Return the (x, y) coordinate for the center point of the cell that contains the specified text.  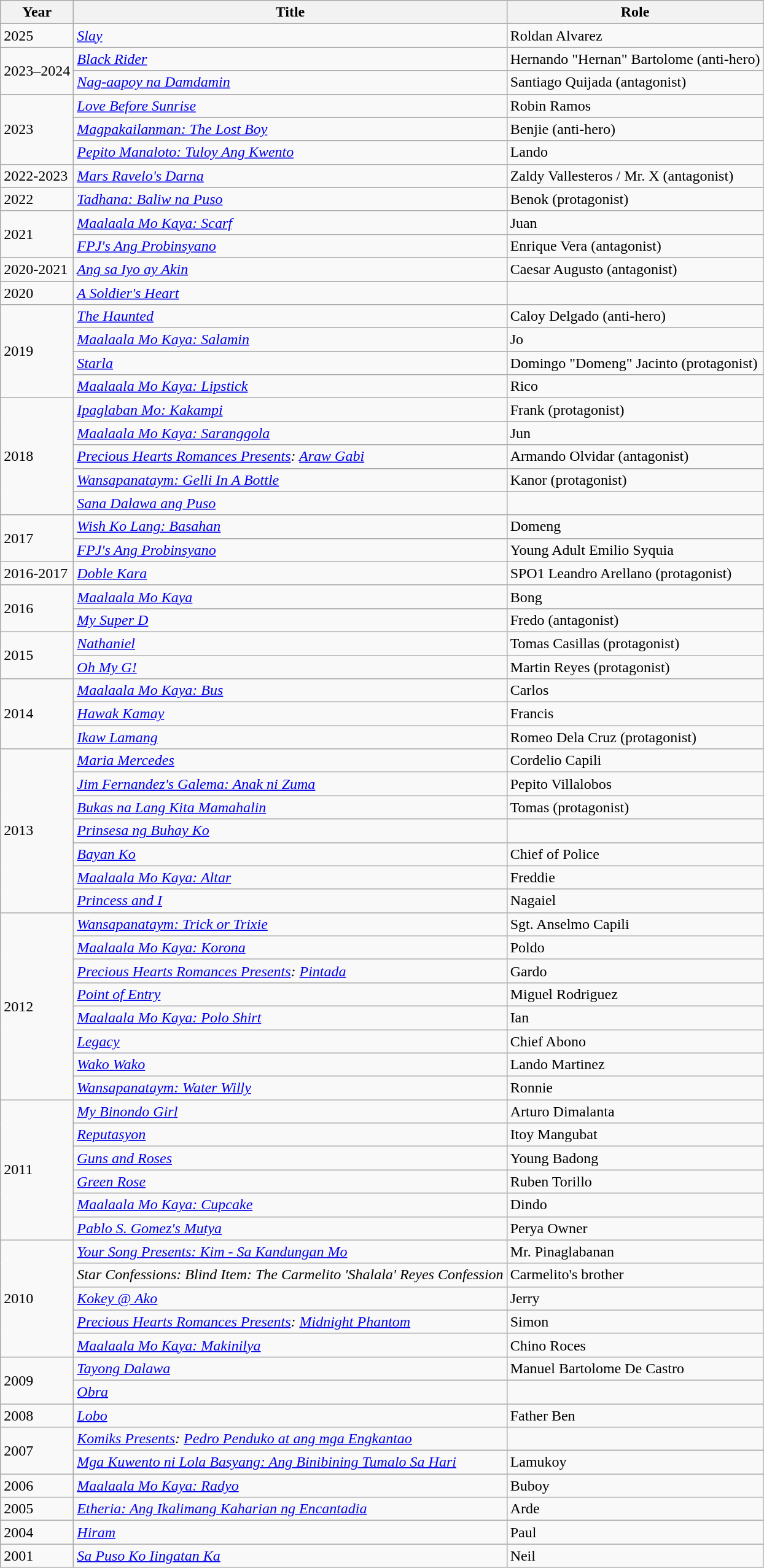
2016-2017 (37, 573)
Precious Hearts Romances Presents: Araw Gabi (290, 457)
Tomas Casillas (protagonist) (635, 643)
Pablo S. Gomez's Mutya (290, 1228)
Caloy Delgado (anti-hero) (635, 316)
2012 (37, 1006)
The Haunted (290, 316)
2020 (37, 293)
Wansapanataym: Trick or Trixie (290, 924)
Nag-aapoy na Damdamin (290, 82)
Martin Reyes (protagonist) (635, 667)
2023 (37, 129)
Maalaala Mo Kaya: Korona (290, 947)
2020-2021 (37, 269)
Romeo Dela Cruz (protagonist) (635, 737)
Mr. Pinaglabanan (635, 1252)
Chino Roces (635, 1345)
Maalaala Mo Kaya: Radyo (290, 1486)
2015 (37, 655)
Maalaala Mo Kaya: Lipstick (290, 386)
Slay (290, 36)
Maria Mercedes (290, 761)
Maalaala Mo Kaya: Altar (290, 877)
My Binondo Girl (290, 1111)
Reputasyon (290, 1135)
Paul (635, 1532)
2021 (37, 234)
Legacy (290, 1041)
Benjie (anti-hero) (635, 129)
Domeng (635, 527)
Precious Hearts Romances Presents: Pintada (290, 971)
Komiks Presents: Pedro Penduko at ang mga Engkantao (290, 1439)
Guns and Roses (290, 1158)
Bukas na Lang Kita Mamahalin (290, 807)
Doble Kara (290, 573)
Sgt. Anselmo Capili (635, 924)
Father Ben (635, 1415)
Frank (protagonist) (635, 410)
Bayan Ko (290, 854)
Young Adult Emilio Syquia (635, 550)
Perya Owner (635, 1228)
2017 (37, 538)
Maalaala Mo Kaya: Cupcake (290, 1205)
Wansapanataym: Water Willy (290, 1088)
Oh My G! (290, 667)
Ruben Torillo (635, 1182)
Tadhana: Baliw na Puso (290, 199)
Maalaala Mo Kaya (290, 597)
Lando (635, 152)
Title (290, 12)
2018 (37, 457)
Kokey @ Ako (290, 1298)
2016 (37, 608)
Jun (635, 433)
Role (635, 12)
2004 (37, 1532)
Princess and I (290, 901)
Hawak Kamay (290, 714)
Hiram (290, 1532)
Ronnie (635, 1088)
Tayong Dalawa (290, 1368)
Maalaala Mo Kaya: Bus (290, 691)
Mars Ravelo's Darna (290, 176)
Caesar Augusto (antagonist) (635, 269)
Star Confessions: Blind Item: The Carmelito 'Shalala' Reyes Confession (290, 1275)
Black Rider (290, 59)
Dindo (635, 1205)
Starla (290, 363)
2022 (37, 199)
Neil (635, 1556)
2019 (37, 351)
Arde (635, 1509)
Poldo (635, 947)
Armando Olvidar (antagonist) (635, 457)
Gardo (635, 971)
Nathaniel (290, 643)
Lando Martinez (635, 1065)
Nagaiel (635, 901)
Maalaala Mo Kaya: Makinilya (290, 1345)
Ang sa Iyo ay Akin (290, 269)
Ikaw Lamang (290, 737)
2001 (37, 1556)
Manuel Bartolome De Castro (635, 1368)
Magpakailanman: The Lost Boy (290, 129)
Wansapanataym: Gelli In A Bottle (290, 480)
2008 (37, 1415)
Maalaala Mo Kaya: Polo Shirt (290, 1017)
2007 (37, 1451)
Roldan Alvarez (635, 36)
Arturo Dimalanta (635, 1111)
Santiago Quijada (antagonist) (635, 82)
Itoy Mangubat (635, 1135)
Pepito Manaloto: Tuloy Ang Kwento (290, 152)
Year (37, 12)
Miguel Rodriguez (635, 994)
Zaldy Vallesteros / Mr. X (antagonist) (635, 176)
Carlos (635, 691)
Sa Puso Ko Iingatan Ka (290, 1556)
Domingo "Domeng" Jacinto (protagonist) (635, 363)
Jerry (635, 1298)
Hernando "Hernan" Bartolome (anti-hero) (635, 59)
2025 (37, 36)
2009 (37, 1380)
Jo (635, 340)
My Super D (290, 620)
Love Before Sunrise (290, 106)
Robin Ramos (635, 106)
A Soldier's Heart (290, 293)
Rico (635, 386)
Benok (protagonist) (635, 199)
2011 (37, 1170)
2014 (37, 714)
Tomas (protagonist) (635, 807)
Simon (635, 1322)
2006 (37, 1486)
Carmelito's brother (635, 1275)
2005 (37, 1509)
2023–2024 (37, 71)
Sana Dalawa ang Puso (290, 503)
SPO1 Leandro Arellano (protagonist) (635, 573)
2013 (37, 831)
Pepito Villalobos (635, 784)
Wako Wako (290, 1065)
Chief of Police (635, 854)
Maalaala Mo Kaya: Salamin (290, 340)
Lamukoy (635, 1462)
Mga Kuwento ni Lola Basyang: Ang Binibining Tumalo Sa Hari (290, 1462)
Ipaglaban Mo: Kakampi (290, 410)
Precious Hearts Romances Presents: Midnight Phantom (290, 1322)
Cordelio Capili (635, 761)
Ian (635, 1017)
Lobo (290, 1415)
Kanor (protagonist) (635, 480)
Maalaala Mo Kaya: Scarf (290, 222)
Jim Fernandez's Galema: Anak ni Zuma (290, 784)
Freddie (635, 877)
Fredo (antagonist) (635, 620)
Enrique Vera (antagonist) (635, 246)
Buboy (635, 1486)
Prinsesa ng Buhay Ko (290, 831)
2010 (37, 1298)
Young Badong (635, 1158)
Chief Abono (635, 1041)
Maalaala Mo Kaya: Saranggola (290, 433)
Your Song Presents: Kim - Sa Kandungan Mo (290, 1252)
Point of Entry (290, 994)
Obra (290, 1392)
Francis (635, 714)
Bong (635, 597)
Green Rose (290, 1182)
2022-2023 (37, 176)
Wish Ko Lang: Basahan (290, 527)
Etheria: Ang Ikalimang Kaharian ng Encantadia (290, 1509)
Juan (635, 222)
